Extract the [x, y] coordinate from the center of the cell holding the provided text.  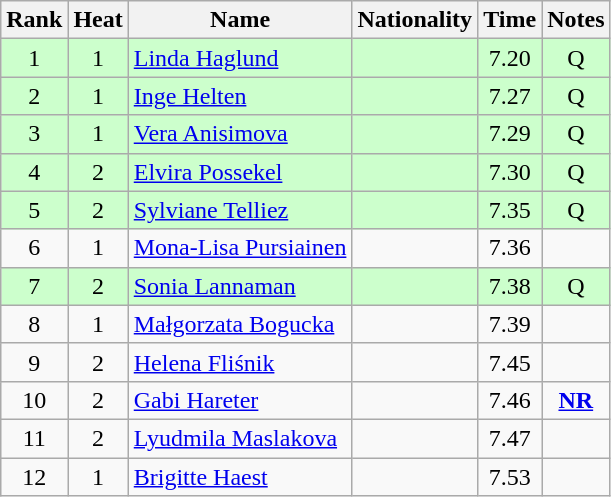
Notes [576, 20]
7.53 [510, 477]
7.20 [510, 58]
7.30 [510, 172]
6 [34, 248]
Sylviane Telliez [240, 210]
7.38 [510, 286]
7.39 [510, 324]
Gabi Hareter [240, 400]
Małgorzata Bogucka [240, 324]
NR [576, 400]
12 [34, 477]
Brigitte Haest [240, 477]
7.27 [510, 96]
4 [34, 172]
7 [34, 286]
Heat [98, 20]
7.36 [510, 248]
Rank [34, 20]
7.46 [510, 400]
Name [240, 20]
Inge Helten [240, 96]
7.45 [510, 362]
Linda Haglund [240, 58]
Sonia Lannaman [240, 286]
Time [510, 20]
5 [34, 210]
8 [34, 324]
Elvira Possekel [240, 172]
10 [34, 400]
Helena Fliśnik [240, 362]
11 [34, 438]
Lyudmila Maslakova [240, 438]
7.29 [510, 134]
3 [34, 134]
7.47 [510, 438]
9 [34, 362]
Nationality [415, 20]
Vera Anisimova [240, 134]
Mona-Lisa Pursiainen [240, 248]
7.35 [510, 210]
